Return the (X, Y) coordinate for the center point of the cell that contains the specified text.  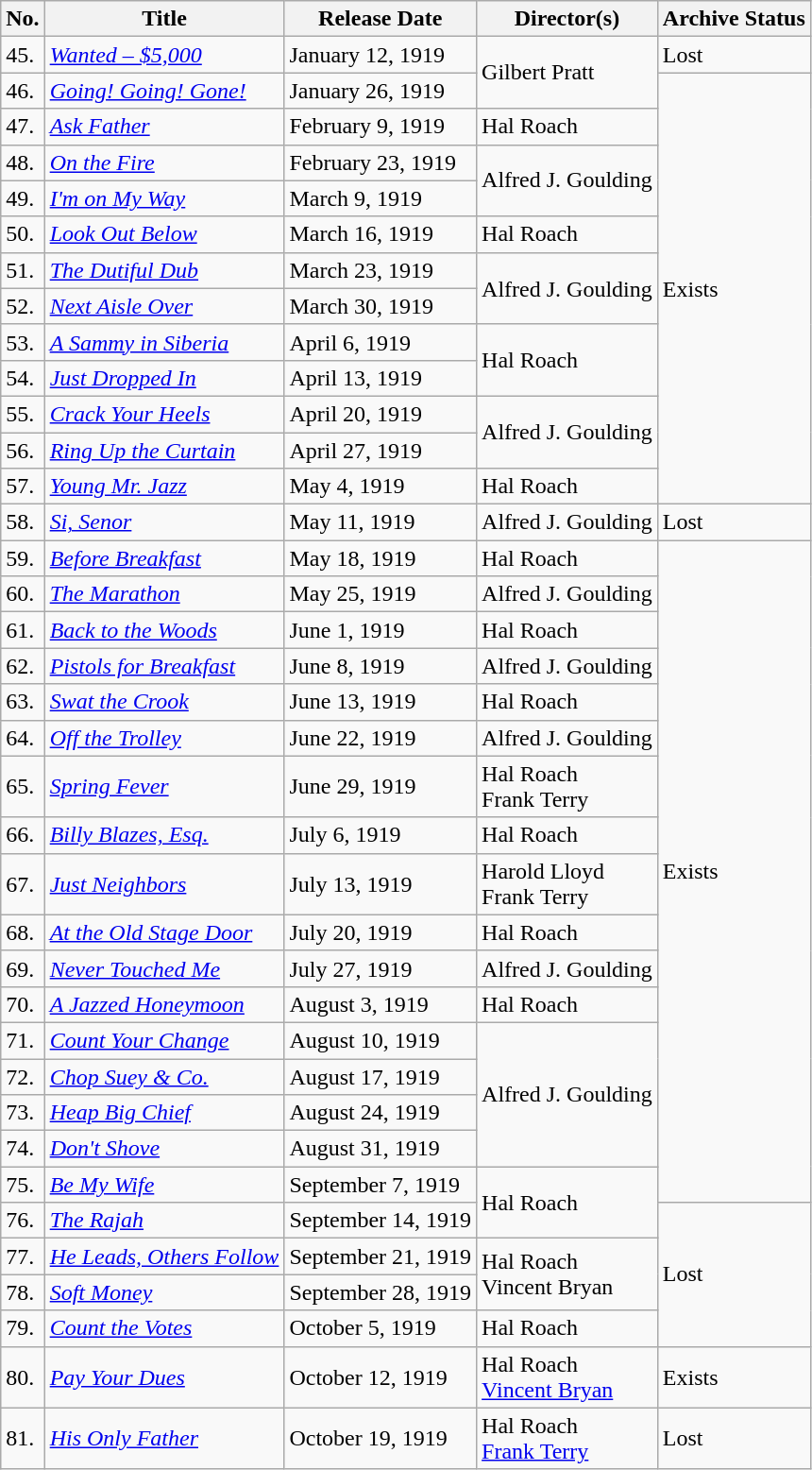
Pay Your Dues (164, 1377)
60. (23, 594)
Pistols for Breakfast (164, 666)
Wanted – $5,000 (164, 55)
63. (23, 702)
79. (23, 1328)
Ask Father (164, 127)
July 20, 1919 (381, 932)
Crack Your Heels (164, 414)
August 31, 1919 (381, 1149)
Be My Wife (164, 1185)
January 26, 1919 (381, 91)
Going! Going! Gone! (164, 91)
66. (23, 835)
September 21, 1919 (381, 1256)
54. (23, 378)
73. (23, 1113)
Heap Big Chief (164, 1113)
April 20, 1919 (381, 414)
56. (23, 451)
September 28, 1919 (381, 1292)
September 14, 1919 (381, 1221)
47. (23, 127)
The Marathon (164, 594)
The Rajah (164, 1221)
62. (23, 666)
July 6, 1919 (381, 835)
February 23, 1919 (381, 162)
Count the Votes (164, 1328)
February 9, 1919 (381, 127)
59. (23, 558)
48. (23, 162)
March 23, 1919 (381, 270)
68. (23, 932)
Look Out Below (164, 234)
June 29, 1919 (381, 786)
April 6, 1919 (381, 342)
August 17, 1919 (381, 1076)
May 4, 1919 (381, 487)
Release Date (381, 19)
Chop Suey & Co. (164, 1076)
I'm on My Way (164, 198)
61. (23, 630)
Title (164, 19)
Harold LloydFrank Terry (567, 884)
Archive Status (734, 19)
72. (23, 1076)
Don't Shove (164, 1149)
Off the Trolley (164, 738)
71. (23, 1040)
January 12, 1919 (381, 55)
Soft Money (164, 1292)
August 24, 1919 (381, 1113)
53. (23, 342)
55. (23, 414)
On the Fire (164, 162)
51. (23, 270)
Director(s) (567, 19)
April 27, 1919 (381, 451)
50. (23, 234)
49. (23, 198)
His Only Father (164, 1438)
Just Dropped In (164, 378)
A Sammy in Siberia (164, 342)
Next Aisle Over (164, 306)
46. (23, 91)
At the Old Stage Door (164, 932)
Before Breakfast (164, 558)
June 1, 1919 (381, 630)
69. (23, 968)
Just Neighbors (164, 884)
76. (23, 1221)
75. (23, 1185)
Spring Fever (164, 786)
A Jazzed Honeymoon (164, 1004)
June 22, 1919 (381, 738)
March 9, 1919 (381, 198)
64. (23, 738)
Billy Blazes, Esq. (164, 835)
81. (23, 1438)
June 8, 1919 (381, 666)
74. (23, 1149)
77. (23, 1256)
Count Your Change (164, 1040)
52. (23, 306)
65. (23, 786)
August 10, 1919 (381, 1040)
Never Touched Me (164, 968)
August 3, 1919 (381, 1004)
July 27, 1919 (381, 968)
45. (23, 55)
March 16, 1919 (381, 234)
March 30, 1919 (381, 306)
Ring Up the Curtain (164, 451)
October 5, 1919 (381, 1328)
June 13, 1919 (381, 702)
May 11, 1919 (381, 522)
September 7, 1919 (381, 1185)
No. (23, 19)
Swat the Crook (164, 702)
Back to the Woods (164, 630)
67. (23, 884)
70. (23, 1004)
April 13, 1919 (381, 378)
The Dutiful Dub (164, 270)
80. (23, 1377)
October 12, 1919 (381, 1377)
Young Mr. Jazz (164, 487)
October 19, 1919 (381, 1438)
57. (23, 487)
He Leads, Others Follow (164, 1256)
Gilbert Pratt (567, 73)
58. (23, 522)
78. (23, 1292)
May 25, 1919 (381, 594)
May 18, 1919 (381, 558)
July 13, 1919 (381, 884)
Si, Senor (164, 522)
